From the cell containing the given text, extract its center point as [x, y] coordinate. 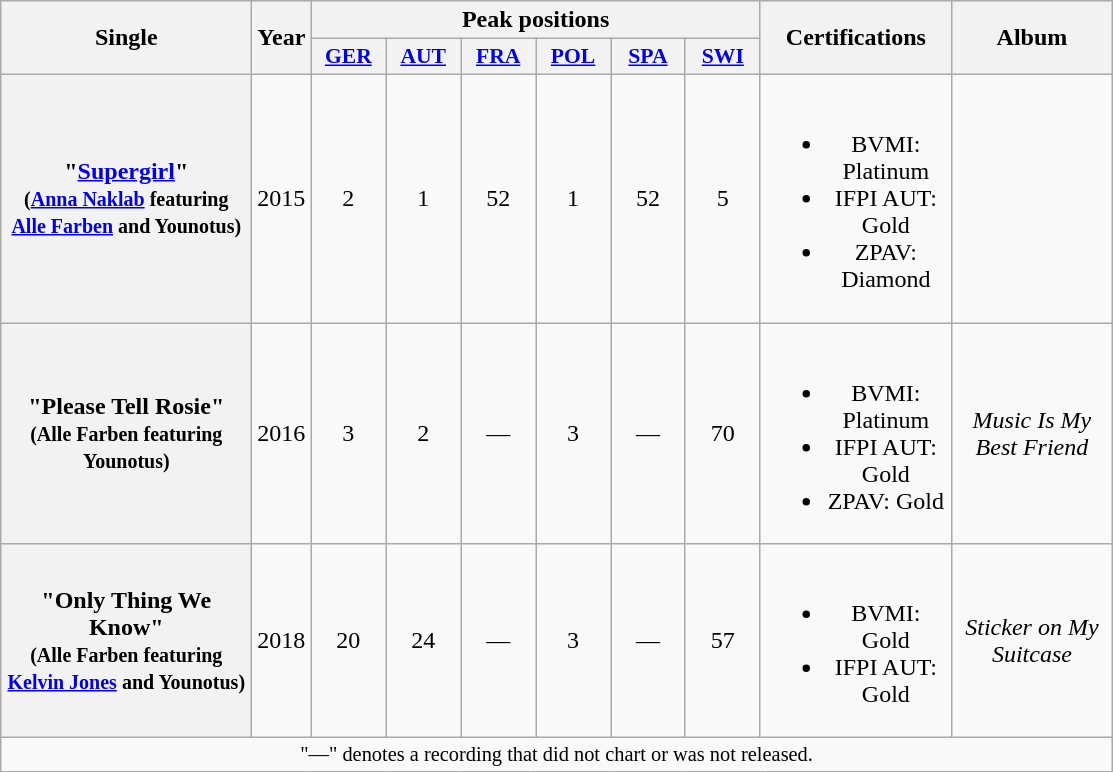
Peak positions [536, 20]
Album [1032, 38]
2016 [282, 432]
Year [282, 38]
AUT [424, 57]
BVMI: PlatinumIFPI AUT: GoldZPAV: Gold [856, 432]
SWI [722, 57]
"—" denotes a recording that did not chart or was not released. [557, 755]
57 [722, 641]
20 [348, 641]
24 [424, 641]
GER [348, 57]
BVMI: PlatinumIFPI AUT: GoldZPAV: Diamond [856, 198]
2015 [282, 198]
FRA [498, 57]
"Only Thing We Know" (Alle Farben featuring Kelvin Jones and Younotus) [126, 641]
Single [126, 38]
Sticker on My Suitcase [1032, 641]
"Supergirl" (Anna Naklab featuring Alle Farben and Younotus) [126, 198]
Music Is My Best Friend [1032, 432]
70 [722, 432]
POL [574, 57]
2018 [282, 641]
Certifications [856, 38]
5 [722, 198]
BVMI: GoldIFPI AUT: Gold [856, 641]
"Please Tell Rosie" (Alle Farben featuring Younotus) [126, 432]
SPA [648, 57]
